Extract the (x, y) coordinate from the center of the cell holding the provided text.  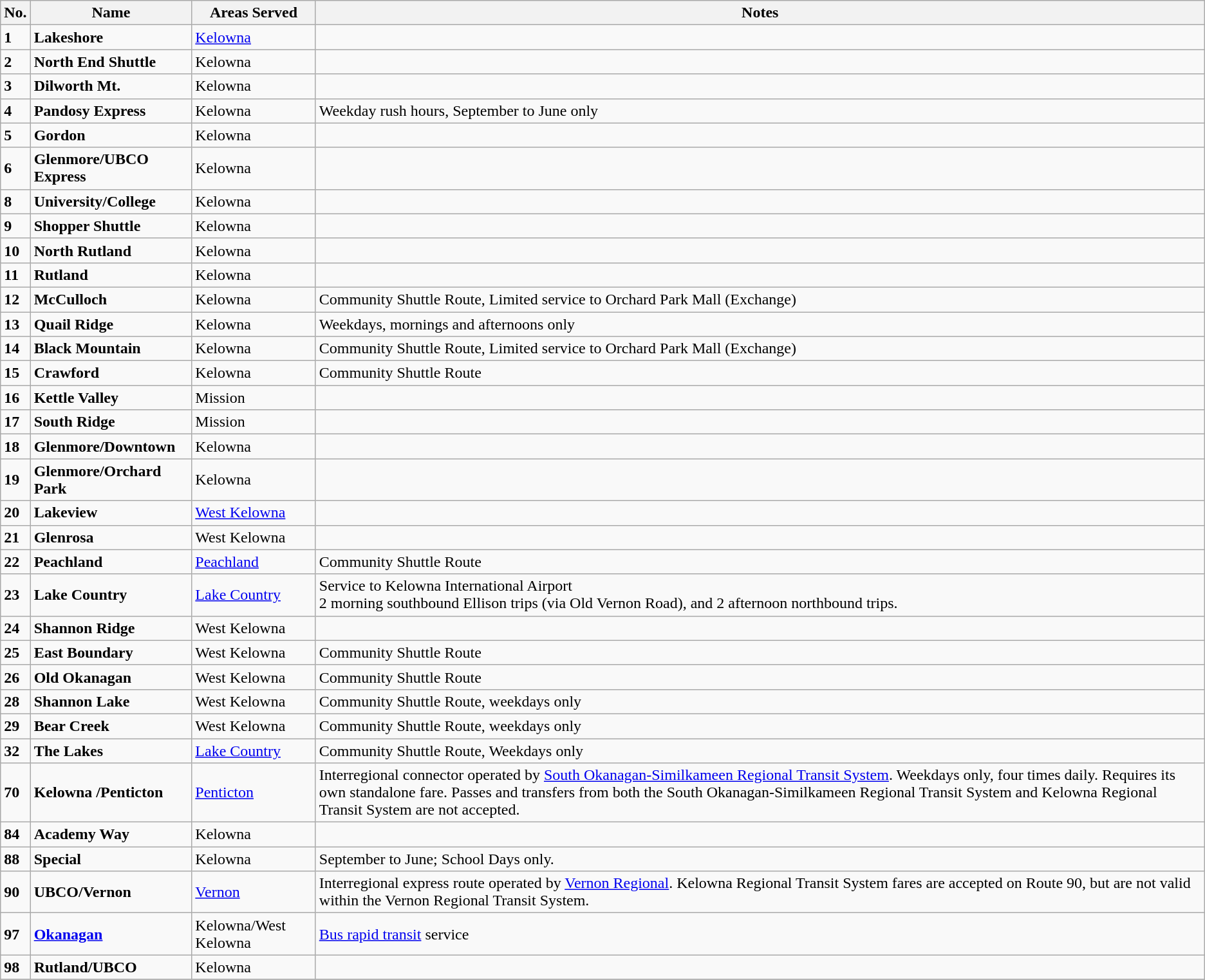
1 (15, 37)
32 (15, 751)
Rutland (111, 275)
Community Shuttle Route, Weekdays only (760, 751)
21 (15, 537)
Kelowna /Penticton (111, 793)
8 (15, 201)
Crawford (111, 373)
3 (15, 86)
18 (15, 447)
11 (15, 275)
Service to Kelowna International Airport2 morning southbound Ellison trips (via Old Vernon Road), and 2 afternoon northbound trips. (760, 595)
2 (15, 62)
97 (15, 934)
Shannon Ridge (111, 628)
Notes (760, 13)
Glenmore/UBCO Express (111, 169)
13 (15, 324)
19 (15, 480)
23 (15, 595)
Quail Ridge (111, 324)
Glenmore/Downtown (111, 447)
The Lakes (111, 751)
6 (15, 169)
Glenrosa (111, 537)
South Ridge (111, 422)
Kettle Valley (111, 398)
Lakeview (111, 513)
University/College (111, 201)
North End Shuttle (111, 62)
Weekday rush hours, September to June only (760, 111)
McCulloch (111, 299)
Weekdays, mornings and afternoons only (760, 324)
24 (15, 628)
17 (15, 422)
September to June; School Days only. (760, 859)
98 (15, 967)
Areas Served (254, 13)
Shopper Shuttle (111, 226)
Rutland/UBCO (111, 967)
Vernon (254, 892)
14 (15, 349)
Special (111, 859)
Shannon Lake (111, 701)
5 (15, 135)
North Rutland (111, 250)
Okanagan (111, 934)
Name (111, 13)
10 (15, 250)
Dilworth Mt. (111, 86)
Lakeshore (111, 37)
Penticton (254, 793)
Pandosy Express (111, 111)
Old Okanagan (111, 677)
25 (15, 652)
12 (15, 299)
Academy Way (111, 835)
28 (15, 701)
4 (15, 111)
Bus rapid transit service (760, 934)
88 (15, 859)
Black Mountain (111, 349)
No. (15, 13)
Bear Creek (111, 726)
Kelowna/West Kelowna (254, 934)
16 (15, 398)
Glenmore/Orchard Park (111, 480)
15 (15, 373)
UBCO/Vernon (111, 892)
90 (15, 892)
26 (15, 677)
84 (15, 835)
Gordon (111, 135)
29 (15, 726)
20 (15, 513)
70 (15, 793)
22 (15, 562)
9 (15, 226)
East Boundary (111, 652)
